Search for the cell housing the specified text and yield its (x, y) center coordinate. 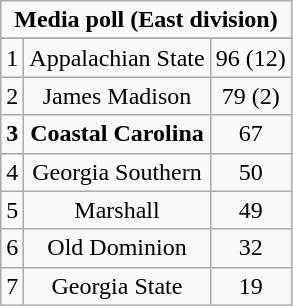
7 (12, 286)
2 (12, 96)
Georgia State (117, 286)
Media poll (East division) (146, 20)
1 (12, 58)
Coastal Carolina (117, 134)
79 (2) (250, 96)
32 (250, 248)
3 (12, 134)
49 (250, 210)
96 (12) (250, 58)
Appalachian State (117, 58)
19 (250, 286)
6 (12, 248)
Marshall (117, 210)
50 (250, 172)
James Madison (117, 96)
5 (12, 210)
67 (250, 134)
Georgia Southern (117, 172)
Old Dominion (117, 248)
4 (12, 172)
